Pinpoint the cell where the given text exists, returning its (X, Y) midpoint coordinate. 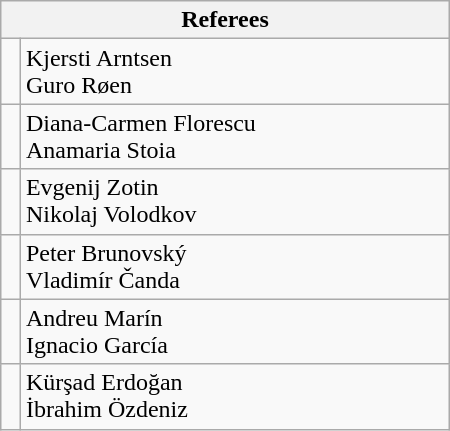
Peter BrunovskýVladimír Čanda (234, 266)
Kjersti ArntsenGuro Røen (234, 72)
Referees (225, 20)
Andreu MarínIgnacio García (234, 332)
Kürşad Erdoğanİbrahim Özdeniz (234, 396)
Diana-Carmen FlorescuAnamaria Stoia (234, 136)
Evgenij ZotinNikolaj Volodkov (234, 202)
